Search for the cell housing the specified text and yield its (X, Y) center coordinate. 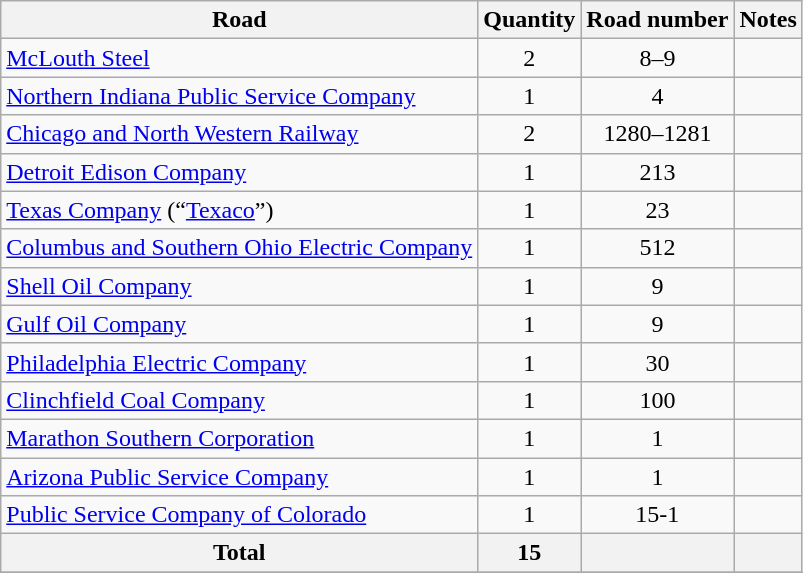
Gulf Oil Company (240, 324)
23 (658, 210)
Road (240, 20)
30 (658, 362)
Public Service Company of Colorado (240, 515)
512 (658, 248)
Road number (658, 20)
100 (658, 400)
McLouth Steel (240, 58)
Notes (768, 20)
Detroit Edison Company (240, 172)
8–9 (658, 58)
Texas Company (“Texaco”) (240, 210)
15 (530, 553)
Marathon Southern Corporation (240, 438)
Northern Indiana Public Service Company (240, 96)
Philadelphia Electric Company (240, 362)
Chicago and North Western Railway (240, 134)
Columbus and Southern Ohio Electric Company (240, 248)
Arizona Public Service Company (240, 477)
213 (658, 172)
Quantity (530, 20)
1280–1281 (658, 134)
Shell Oil Company (240, 286)
15-1 (658, 515)
4 (658, 96)
Total (240, 553)
Clinchfield Coal Company (240, 400)
